Scan for the cell matching the given text and deliver its [X, Y] coordinate at center. 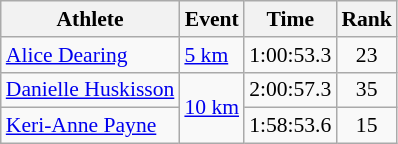
Athlete [90, 19]
Event [212, 19]
Rank [366, 19]
Alice Dearing [90, 55]
1:00:53.3 [290, 55]
Time [290, 19]
10 km [212, 108]
15 [366, 126]
23 [366, 55]
35 [366, 90]
1:58:53.6 [290, 126]
5 km [212, 55]
Danielle Huskisson [90, 90]
Keri-Anne Payne [90, 126]
2:00:57.3 [290, 90]
